Capture the cell that displays the provided text and extract its [x, y] central coordinate. 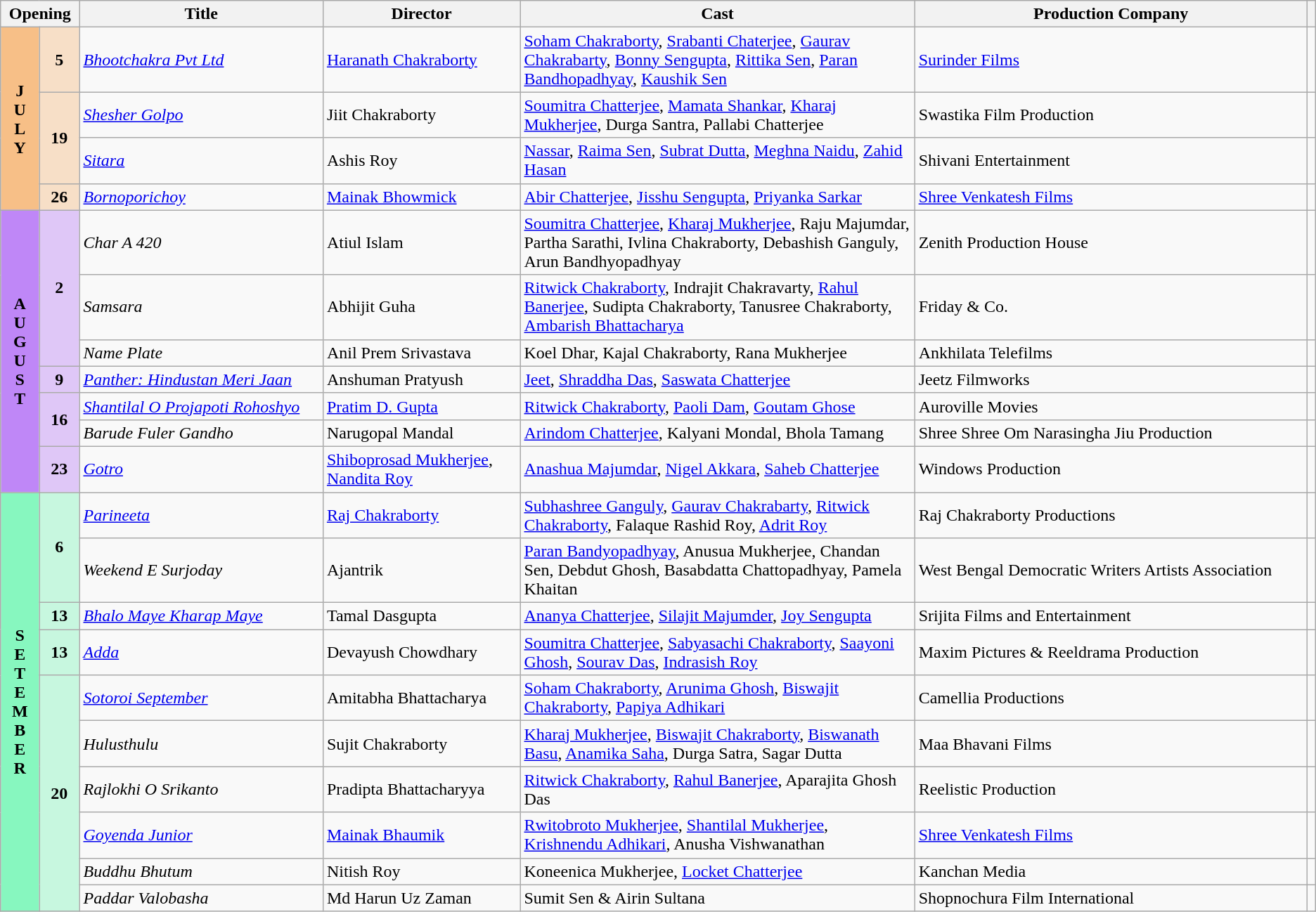
Raj Chakraborty [422, 514]
Soumitra Chatterjee, Mamata Shankar, Kharaj Mukherjee, Durga Santra, Pallabi Chatterjee [717, 115]
Devayush Chowdhary [422, 652]
Parineeta [201, 514]
Sujit Chakraborty [422, 743]
Koneenica Mukherjee, Locket Chatterjee [717, 871]
Reelistic Production [1111, 790]
Shiboprosad Mukherjee, Nandita Roy [422, 469]
Bhalo Maye Kharap Maye [201, 616]
Soham Chakraborty, Arunima Ghosh, Biswajit Chakraborty, Papiya Adhikari [717, 698]
23 [59, 469]
Ajantrik [422, 571]
Bhootchakra Pvt Ltd [201, 60]
Pratim D. Gupta [422, 406]
Surinder Films [1111, 60]
19 [59, 138]
Goyenda Junior [201, 835]
Bornoporichoy [201, 197]
Director [422, 14]
Haranath Chakraborty [422, 60]
Sumit Sen & Airin Sultana [717, 898]
Nassar, Raima Sen, Subrat Dutta, Meghna Naidu, Zahid Hasan [717, 160]
Jeetz Filmworks [1111, 379]
Title [201, 14]
AUGUST [20, 351]
16 [59, 419]
Char A 420 [201, 242]
Auroville Movies [1111, 406]
Srijita Films and Entertainment [1111, 616]
Kharaj Mukherjee, Biswajit Chakraborty, Biswanath Basu, Anamika Saha, Durga Satra, Sagar Dutta [717, 743]
Shantilal O Projapoti Rohoshyo [201, 406]
Sitara [201, 160]
Soumitra Chatterjee, Kharaj Mukherjee, Raju Majumdar, Partha Sarathi, Ivlina Chakraborty, Debashish Ganguly, Arun Bandhyopadhyay [717, 242]
Buddhu Bhutum [201, 871]
Abhijit Guha [422, 307]
Atiul Islam [422, 242]
Name Plate [201, 353]
Camellia Productions [1111, 698]
Panther: Hindustan Meri Jaan [201, 379]
Ashis Roy [422, 160]
Ananya Chatterjee, Silajit Majumder, Joy Sengupta [717, 616]
Shivani Entertainment [1111, 160]
Soumitra Chatterjee, Sabyasachi Chakraborty, Saayoni Ghosh, Sourav Das, Indrasish Roy [717, 652]
Raj Chakraborty Productions [1111, 514]
Zenith Production House [1111, 242]
Jiit Chakraborty [422, 115]
Tamal Dasgupta [422, 616]
Barude Fuler Gandho [201, 433]
Rajlokhi O Srikanto [201, 790]
Ankhilata Telefilms [1111, 353]
Paran Bandyopadhyay, Anusua Mukherjee, Chandan Sen, Debdut Ghosh, Basabdatta Chattopadhyay, Pamela Khaitan [717, 571]
Gotro [201, 469]
West Bengal Democratic Writers Artists Association [1111, 571]
5 [59, 60]
20 [59, 793]
Koel Dhar, Kajal Chakraborty, Rana Mukherjee [717, 353]
Adda [201, 652]
Hulusthulu [201, 743]
Jeet, Shraddha Das, Saswata Chatterjee [717, 379]
Anshuman Pratyush [422, 379]
Ritwick Chakraborty, Rahul Banerjee, Aparajita Ghosh Das [717, 790]
9 [59, 379]
Ritwick Chakraborty, Paoli Dam, Goutam Ghose [717, 406]
Windows Production [1111, 469]
Sotoroi September [201, 698]
Md Harun Uz Zaman [422, 898]
Paddar Valobasha [201, 898]
Ritwick Chakraborty, Indrajit Chakravarty, Rahul Banerjee, Sudipta Chakraborty, Tanusree Chakraborty, Ambarish Bhattacharya [717, 307]
Rwitobroto Mukherjee, Shantilal Mukherjee, Krishnendu Adhikari, Anusha Vishwanathan [717, 835]
Nitish Roy [422, 871]
Maa Bhavani Films [1111, 743]
6 [59, 547]
JULY [20, 119]
Swastika Film Production [1111, 115]
Mainak Bhaumik [422, 835]
Samsara [201, 307]
26 [59, 197]
2 [59, 288]
Amitabha Bhattacharya [422, 698]
Opening [40, 14]
Anashua Majumdar, Nigel Akkara, Saheb Chatterjee [717, 469]
SETEMBER [20, 701]
Friday & Co. [1111, 307]
Shree Shree Om Narasingha Jiu Production [1111, 433]
Shopnochura Film International [1111, 898]
Narugopal Mandal [422, 433]
Maxim Pictures & Reeldrama Production [1111, 652]
Shesher Golpo [201, 115]
Subhashree Ganguly, Gaurav Chakrabarty, Ritwick Chakraborty, Falaque Rashid Roy, Adrit Roy [717, 514]
Anil Prem Srivastava [422, 353]
Cast [717, 14]
Kanchan Media [1111, 871]
Mainak Bhowmick [422, 197]
Weekend E Surjoday [201, 571]
Soham Chakraborty, Srabanti Chaterjee, Gaurav Chakrabarty, Bonny Sengupta, Rittika Sen, Paran Bandhopadhyay, Kaushik Sen [717, 60]
Pradipta Bhattacharyya [422, 790]
Arindom Chatterjee, Kalyani Mondal, Bhola Tamang [717, 433]
Abir Chatterjee, Jisshu Sengupta, Priyanka Sarkar [717, 197]
Production Company [1111, 14]
